Scan for the cell matching the given text and deliver its [x, y] coordinate at center. 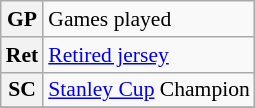
Stanley Cup Champion [149, 90]
Retired jersey [149, 55]
Ret [22, 55]
GP [22, 19]
Games played [149, 19]
SC [22, 90]
